Return (X, Y) of the center of cell containing provided text 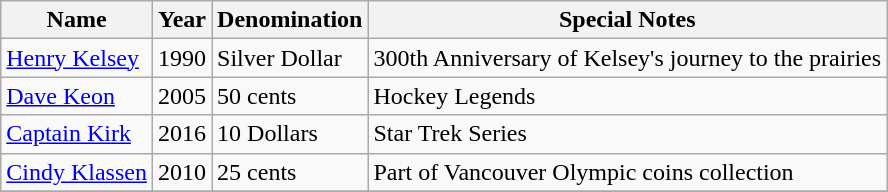
300th Anniversary of Kelsey's journey to the prairies (628, 58)
2005 (182, 96)
Dave Keon (77, 96)
10 Dollars (290, 134)
Hockey Legends (628, 96)
Denomination (290, 20)
Henry Kelsey (77, 58)
Special Notes (628, 20)
Part of Vancouver Olympic coins collection (628, 172)
Cindy Klassen (77, 172)
2016 (182, 134)
25 cents (290, 172)
2010 (182, 172)
Name (77, 20)
Year (182, 20)
Star Trek Series (628, 134)
Captain Kirk (77, 134)
Silver Dollar (290, 58)
1990 (182, 58)
50 cents (290, 96)
